Output the (X, Y) coordinate of the center of the cell containing the given text.  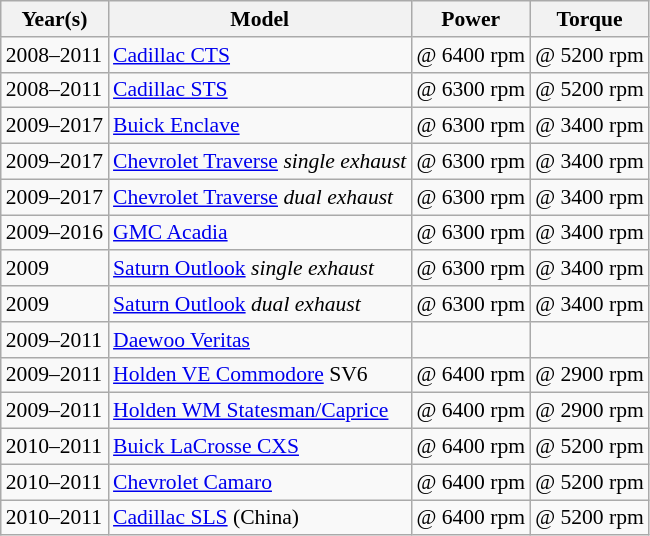
Buick Enclave (260, 126)
Chevrolet Traverse single exhaust (260, 162)
Saturn Outlook single exhaust (260, 269)
Cadillac CTS (260, 55)
Year(s) (54, 19)
Daewoo Veritas (260, 340)
2009–2016 (54, 233)
Holden VE Commodore SV6 (260, 375)
Chevrolet Traverse dual exhaust (260, 197)
Torque (590, 19)
Power (470, 19)
Chevrolet Camaro (260, 482)
Cadillac SLS (China) (260, 518)
Model (260, 19)
Cadillac STS (260, 90)
Buick LaCrosse CXS (260, 447)
Holden WM Statesman/Caprice (260, 411)
GMC Acadia (260, 233)
Saturn Outlook dual exhaust (260, 304)
